Output the [X, Y] coordinate of the center of the cell containing the given text.  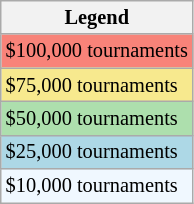
$50,000 tournaments [97, 118]
$100,000 tournaments [97, 51]
$75,000 tournaments [97, 85]
$10,000 tournaments [97, 186]
Legend [97, 17]
$25,000 tournaments [97, 152]
